Scan for the cell matching the given text and deliver its [x, y] coordinate at center. 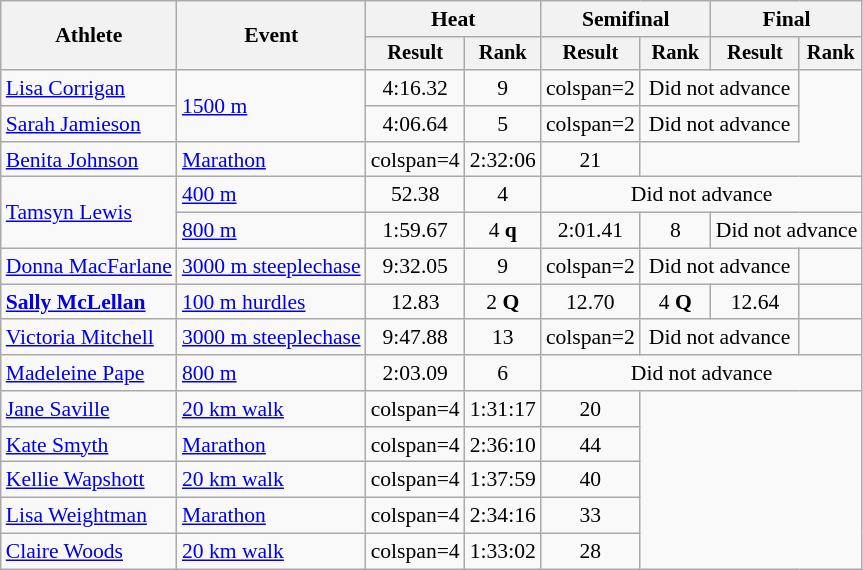
Claire Woods [89, 552]
Lisa Corrigan [89, 88]
1:33:02 [503, 552]
4 q [503, 231]
Heat [454, 19]
1500 m [272, 106]
5 [503, 124]
2:03.09 [416, 373]
400 m [272, 195]
Lisa Weightman [89, 516]
20 [590, 409]
1:37:59 [503, 480]
12.64 [755, 302]
40 [590, 480]
13 [503, 338]
Kellie Wapshott [89, 480]
Event [272, 36]
Sarah Jamieson [89, 124]
12.83 [416, 302]
4:06.64 [416, 124]
9:47.88 [416, 338]
21 [590, 160]
1:59.67 [416, 231]
Benita Johnson [89, 160]
28 [590, 552]
Jane Saville [89, 409]
4:16.32 [416, 88]
Victoria Mitchell [89, 338]
12.70 [590, 302]
2:36:10 [503, 445]
1:31:17 [503, 409]
44 [590, 445]
4 Q [676, 302]
2 Q [503, 302]
2:34:16 [503, 516]
Kate Smyth [89, 445]
9:32.05 [416, 267]
Sally McLellan [89, 302]
52.38 [416, 195]
2:32:06 [503, 160]
100 m hurdles [272, 302]
Athlete [89, 36]
8 [676, 231]
Final [787, 19]
Tamsyn Lewis [89, 212]
Semifinal [626, 19]
4 [503, 195]
Donna MacFarlane [89, 267]
33 [590, 516]
Madeleine Pape [89, 373]
6 [503, 373]
2:01.41 [590, 231]
